Determine the [X, Y] coordinate at the center of the cell enclosing the given text.  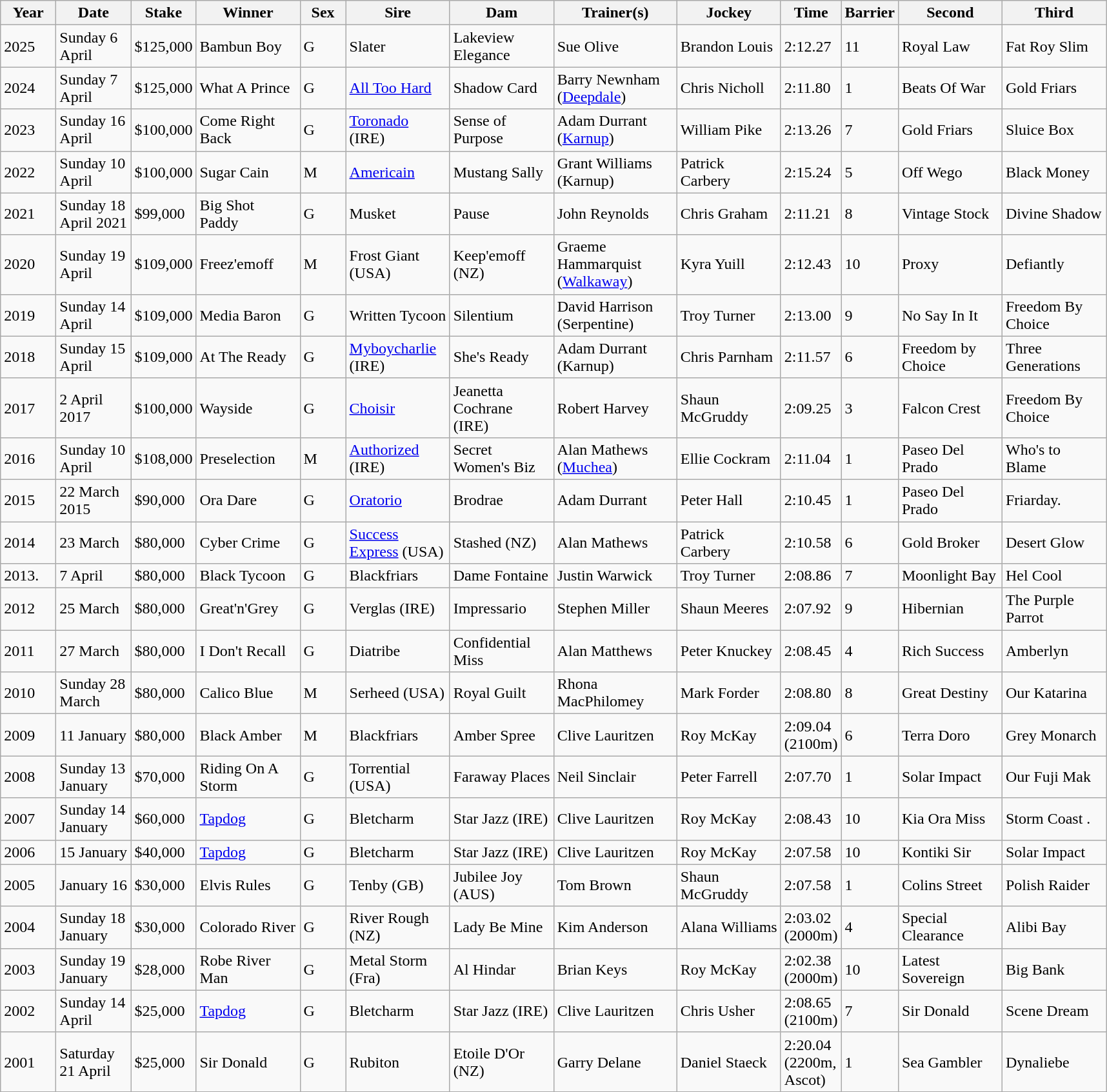
2020 [28, 264]
$40,000 [164, 852]
2:08.80 [811, 693]
Second [950, 13]
Toronado (IRE) [397, 130]
Sea Gambler [950, 1062]
Black Amber [248, 735]
Serheed (USA) [397, 693]
Kim Anderson [615, 928]
22 March 2015 [94, 501]
2006 [28, 852]
Media Baron [248, 315]
2016 [28, 458]
2019 [28, 315]
Three Generations [1054, 357]
Barry Newnham (Deepdale) [615, 88]
Rhona MacPhilomey [615, 693]
2:12.43 [811, 264]
Amberlyn [1054, 651]
Mustang Sally [502, 172]
Royal Law [950, 46]
Stashed (NZ) [502, 542]
Choisir [397, 408]
Sunday 15 April [94, 357]
Impressario [502, 609]
3 [870, 408]
2025 [28, 46]
$70,000 [164, 777]
Robert Harvey [615, 408]
2:11.21 [811, 214]
Neil Sinclair [615, 777]
At The Ready [248, 357]
2:13.00 [811, 315]
Royal Guilt [502, 693]
2009 [28, 735]
Brodrae [502, 501]
Stake [164, 13]
Brian Keys [615, 969]
$28,000 [164, 969]
January 16 [94, 885]
Slater [397, 46]
Myboycharlie (IRE) [397, 357]
Sex [323, 13]
River Rough (NZ) [397, 928]
John Reynolds [615, 214]
2 April 2017 [94, 408]
2:10.58 [811, 542]
Colins Street [950, 885]
2:07.92 [811, 609]
2:11.80 [811, 88]
2007 [28, 819]
Sunday 6 April [94, 46]
2002 [28, 1011]
2022 [28, 172]
Dame Fontaine [502, 576]
2:11.04 [811, 458]
The Purple Parrot [1054, 609]
Torrential (USA) [397, 777]
David Harrison (Serpentine) [615, 315]
Metal Storm (Fra) [397, 969]
Pause [502, 214]
Cyber Crime [248, 542]
Elvis Rules [248, 885]
2:13.26 [811, 130]
2011 [28, 651]
2:09.25 [811, 408]
2:02.38 (2000m) [811, 969]
11 January [94, 735]
Keep'emoff (NZ) [502, 264]
Dam [502, 13]
2004 [28, 928]
What A Prince [248, 88]
Alibi Bay [1054, 928]
$90,000 [164, 501]
Peter Farrell [729, 777]
Chris Parnham [729, 357]
Frost Giant (USA) [397, 264]
Divine Shadow [1054, 214]
Kia Ora Miss [950, 819]
Ora Dare [248, 501]
Grey Monarch [1054, 735]
Kontiki Sir [950, 852]
Black Tycoon [248, 576]
Daniel Staeck [729, 1062]
Sire [397, 13]
2015 [28, 501]
Big Bank [1054, 969]
Sunday 7 April [94, 88]
Grant Williams (Karnup) [615, 172]
2:11.57 [811, 357]
2:08.65 (2100m) [811, 1011]
Sunday 19 January [94, 969]
Freedom by Choice [950, 357]
Moonlight Bay [950, 576]
Alana Williams [729, 928]
2001 [28, 1062]
Freez'emoff [248, 264]
2014 [28, 542]
Alan Mathews (Muchea) [615, 458]
Kyra Yuill [729, 264]
Lakeview Elegance [502, 46]
Amber Spree [502, 735]
Secret Women's Biz [502, 458]
Trainer(s) [615, 13]
2:12.27 [811, 46]
Come Right Back [248, 130]
Great Destiny [950, 693]
Calico Blue [248, 693]
Sunday 16 April [94, 130]
Scene Dream [1054, 1011]
Vintage Stock [950, 214]
Alan Matthews [615, 651]
Colorado River [248, 928]
Sunday 14 January [94, 819]
Sunday 19 April [94, 264]
Diatribe [397, 651]
Riding On A Storm [248, 777]
Defiantly [1054, 264]
Sunday 18 January [94, 928]
Friarday. [1054, 501]
Sugar Cain [248, 172]
$99,000 [164, 214]
Gold Broker [950, 542]
Terra Doro [950, 735]
Authorized (IRE) [397, 458]
$108,000 [164, 458]
5 [870, 172]
2024 [28, 88]
Verglas (IRE) [397, 609]
Winner [248, 13]
William Pike [729, 130]
Chris Graham [729, 214]
Sunday 28 March [94, 693]
Time [811, 13]
2023 [28, 130]
$60,000 [164, 819]
Jeanetta Cochrane (IRE) [502, 408]
2013. [28, 576]
2:08.86 [811, 576]
Garry Delane [615, 1062]
Falcon Crest [950, 408]
Our Katarina [1054, 693]
Sluice Box [1054, 130]
Bambun Boy [248, 46]
2:15.24 [811, 172]
Ellie Cockram [729, 458]
Mark Forder [729, 693]
Graeme Hammarquist (Walkaway) [615, 264]
Faraway Places [502, 777]
2010 [28, 693]
2:07.70 [811, 777]
Latest Sovereign [950, 969]
No Say In It [950, 315]
Barrier [870, 13]
Jockey [729, 13]
Chris Usher [729, 1011]
Great'n'Grey [248, 609]
Etoile D'Or (NZ) [502, 1062]
2021 [28, 214]
2:08.45 [811, 651]
2003 [28, 969]
23 March [94, 542]
Lady Be Mine [502, 928]
Stephen Miller [615, 609]
11 [870, 46]
2:03.02 (2000m) [811, 928]
Polish Raider [1054, 885]
Brandon Louis [729, 46]
7 April [94, 576]
2005 [28, 885]
2:10.45 [811, 501]
Justin Warwick [615, 576]
Musket [397, 214]
Proxy [950, 264]
Peter Hall [729, 501]
Third [1054, 13]
2008 [28, 777]
Al Hindar [502, 969]
She's Ready [502, 357]
Silentium [502, 315]
2017 [28, 408]
2012 [28, 609]
Shadow Card [502, 88]
Storm Coast . [1054, 819]
Tom Brown [615, 885]
I Don't Recall [248, 651]
Rubiton [397, 1062]
Jubilee Joy (AUS) [502, 885]
Sense of Purpose [502, 130]
Peter Knuckey [729, 651]
Black Money [1054, 172]
2:20.04 (2200m, Ascot) [811, 1062]
Americain [397, 172]
Our Fuji Mak [1054, 777]
Off Wego [950, 172]
Sunday 13 January [94, 777]
Who's to Blame [1054, 458]
Confidential Miss [502, 651]
2018 [28, 357]
2:09.04 (2100m) [811, 735]
Adam Durrant [615, 501]
Year [28, 13]
Saturday 21 April [94, 1062]
Date [94, 13]
Dynaliebe [1054, 1062]
Special Clearance [950, 928]
15 January [94, 852]
Big Shot Paddy [248, 214]
25 March [94, 609]
Alan Mathews [615, 542]
Sunday 18 April 2021 [94, 214]
Chris Nicholl [729, 88]
Sue Olive [615, 46]
Beats Of War [950, 88]
27 March [94, 651]
All Too Hard [397, 88]
Oratorio [397, 501]
Preselection [248, 458]
Wayside [248, 408]
Shaun Meeres [729, 609]
2:08.43 [811, 819]
Tenby (GB) [397, 885]
Hel Cool [1054, 576]
Robe River Man [248, 969]
Hibernian [950, 609]
Rich Success [950, 651]
Written Tycoon [397, 315]
Success Express (USA) [397, 542]
Fat Roy Slim [1054, 46]
Desert Glow [1054, 542]
